Determine the (X, Y) coordinate at the center of the cell enclosing the given text.  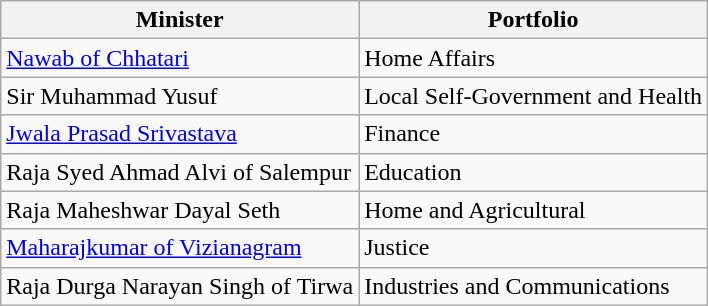
Portfolio (534, 20)
Home and Agricultural (534, 210)
Raja Durga Narayan Singh of Tirwa (180, 286)
Finance (534, 134)
Nawab of Chhatari (180, 58)
Industries and Communications (534, 286)
Sir Muhammad Yusuf (180, 96)
Local Self-Government and Health (534, 96)
Raja Syed Ahmad Alvi of Salempur (180, 172)
Minister (180, 20)
Justice (534, 248)
Home Affairs (534, 58)
Maharajkumar of Vizianagram (180, 248)
Education (534, 172)
Raja Maheshwar Dayal Seth (180, 210)
Jwala Prasad Srivastava (180, 134)
